Find where the given text appears and provide that cell's center as [x, y] coordinate. 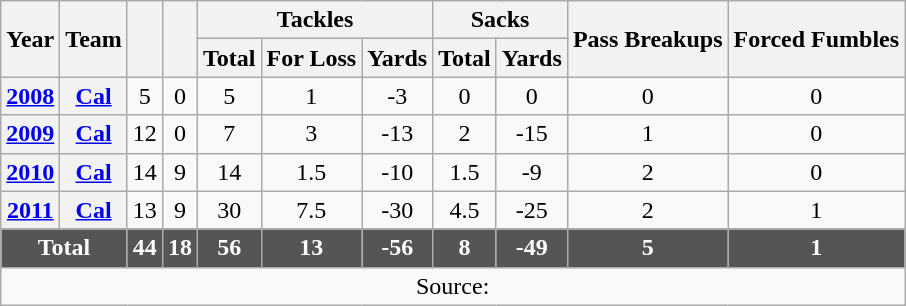
-15 [532, 134]
2008 [30, 96]
7.5 [312, 210]
-25 [532, 210]
Year [30, 39]
For Loss [312, 58]
Sacks [500, 20]
56 [229, 248]
3 [312, 134]
2009 [30, 134]
-3 [398, 96]
-10 [398, 172]
44 [144, 248]
Tackles [314, 20]
-13 [398, 134]
Team [94, 39]
30 [229, 210]
-49 [532, 248]
7 [229, 134]
8 [465, 248]
-56 [398, 248]
2011 [30, 210]
18 [180, 248]
-9 [532, 172]
Forced Fumbles [816, 39]
4.5 [465, 210]
2010 [30, 172]
-30 [398, 210]
Source: [453, 286]
12 [144, 134]
Pass Breakups [648, 39]
